Output the (X, Y) coordinate of the center of the cell containing the given text.  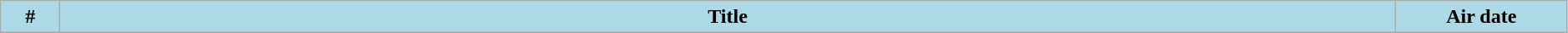
# (30, 17)
Title (728, 17)
Air date (1481, 17)
